From the cell containing the given text, extract its center point as [X, Y] coordinate. 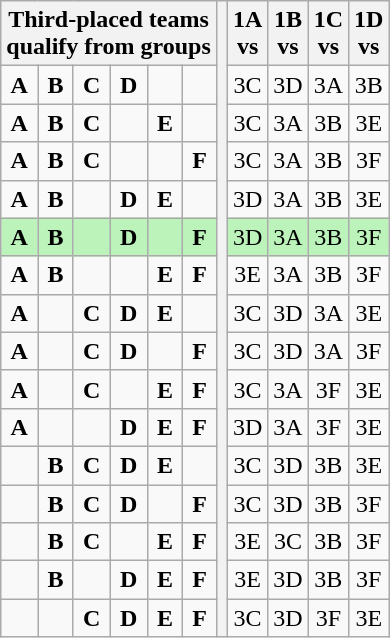
Third-placed teamsqualify from groups [109, 34]
1Dvs [369, 34]
1Bvs [288, 34]
1Avs [247, 34]
1Cvs [328, 34]
